Detect which cell encompasses the target text, then output its (x, y) center coordinate. 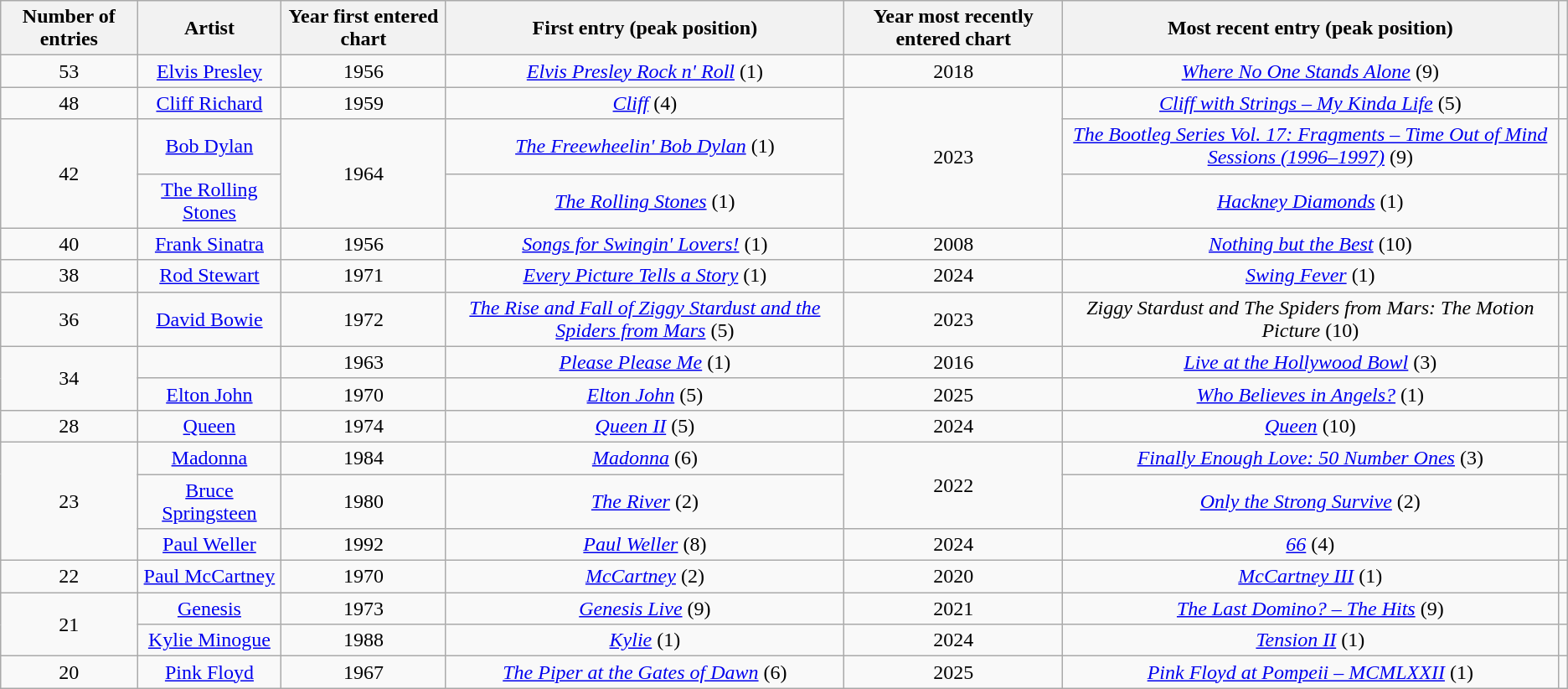
Queen (10) (1311, 426)
Bob Dylan (209, 146)
Cliff with Strings – My Kinda Life (5) (1311, 103)
Hackney Diamonds (1) (1311, 201)
Elvis Presley Rock n' Roll (1) (645, 71)
21 (69, 624)
Cliff (4) (645, 103)
1980 (364, 501)
1973 (364, 609)
53 (69, 71)
Elton John (5) (645, 394)
2016 (953, 362)
Every Picture Tells a Story (1) (645, 276)
Madonna (209, 458)
Nothing but the Best (10) (1311, 244)
The Rolling Stones (1) (645, 201)
1971 (364, 276)
Who Believes in Angels? (1) (1311, 394)
38 (69, 276)
40 (69, 244)
1964 (364, 174)
The Rolling Stones (209, 201)
Most recent entry (peak position) (1311, 28)
Number of entries (69, 28)
2008 (953, 244)
Cliff Richard (209, 103)
Paul Weller (8) (645, 545)
2022 (953, 484)
1974 (364, 426)
Where No One Stands Alone (9) (1311, 71)
28 (69, 426)
22 (69, 577)
1967 (364, 672)
Artist (209, 28)
34 (69, 378)
The Last Domino? – The Hits (9) (1311, 609)
The Bootleg Series Vol. 17: Fragments – Time Out of Mind Sessions (1996–1997) (9) (1311, 146)
Elvis Presley (209, 71)
1984 (364, 458)
2020 (953, 577)
Finally Enough Love: 50 Number Ones (3) (1311, 458)
Year most recently entered chart (953, 28)
The Piper at the Gates of Dawn (6) (645, 672)
McCartney III (1) (1311, 577)
Queen (209, 426)
The River (2) (645, 501)
Genesis Live (9) (645, 609)
Year first entered chart (364, 28)
Paul McCartney (209, 577)
66 (4) (1311, 545)
Frank Sinatra (209, 244)
36 (69, 319)
1988 (364, 640)
1959 (364, 103)
2021 (953, 609)
Pink Floyd at Pompeii – MCMLXXII (1) (1311, 672)
Live at the Hollywood Bowl (3) (1311, 362)
Madonna (6) (645, 458)
Ziggy Stardust and The Spiders from Mars: The Motion Picture (10) (1311, 319)
20 (69, 672)
First entry (peak position) (645, 28)
Kylie (1) (645, 640)
42 (69, 174)
48 (69, 103)
The Freewheelin' Bob Dylan (1) (645, 146)
Genesis (209, 609)
David Bowie (209, 319)
Paul Weller (209, 545)
1963 (364, 362)
23 (69, 501)
Swing Fever (1) (1311, 276)
Tension II (1) (1311, 640)
Pink Floyd (209, 672)
Bruce Springsteen (209, 501)
Please Please Me (1) (645, 362)
2018 (953, 71)
Songs for Swingin' Lovers! (1) (645, 244)
Elton John (209, 394)
Only the Strong Survive (2) (1311, 501)
McCartney (2) (645, 577)
1972 (364, 319)
The Rise and Fall of Ziggy Stardust and the Spiders from Mars (5) (645, 319)
1992 (364, 545)
Rod Stewart (209, 276)
Kylie Minogue (209, 640)
Queen II (5) (645, 426)
